Locate the cell with the specified text and output its [x, y] center coordinate. 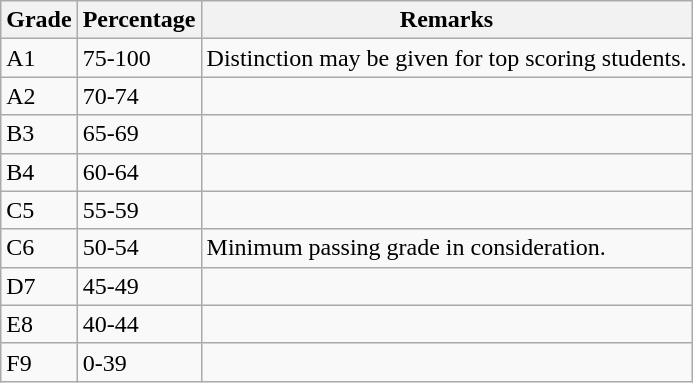
E8 [39, 324]
60-64 [139, 172]
Grade [39, 20]
Minimum passing grade in consideration. [446, 248]
C6 [39, 248]
65-69 [139, 134]
D7 [39, 286]
Percentage [139, 20]
B3 [39, 134]
75-100 [139, 58]
45-49 [139, 286]
B4 [39, 172]
40-44 [139, 324]
0-39 [139, 362]
Remarks [446, 20]
F9 [39, 362]
Distinction may be given for top scoring students. [446, 58]
A2 [39, 96]
C5 [39, 210]
50-54 [139, 248]
A1 [39, 58]
55-59 [139, 210]
70-74 [139, 96]
